Output the (x, y) coordinate of the center of the cell containing the given text.  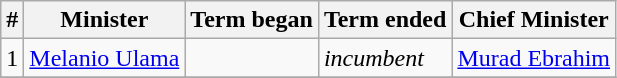
incumbent (385, 58)
Melanio Ulama (104, 58)
Chief Minister (534, 20)
1 (12, 58)
Term began (252, 20)
Minister (104, 20)
# (12, 20)
Murad Ebrahim (534, 58)
Term ended (385, 20)
